Return [x, y] of the center of cell containing provided text 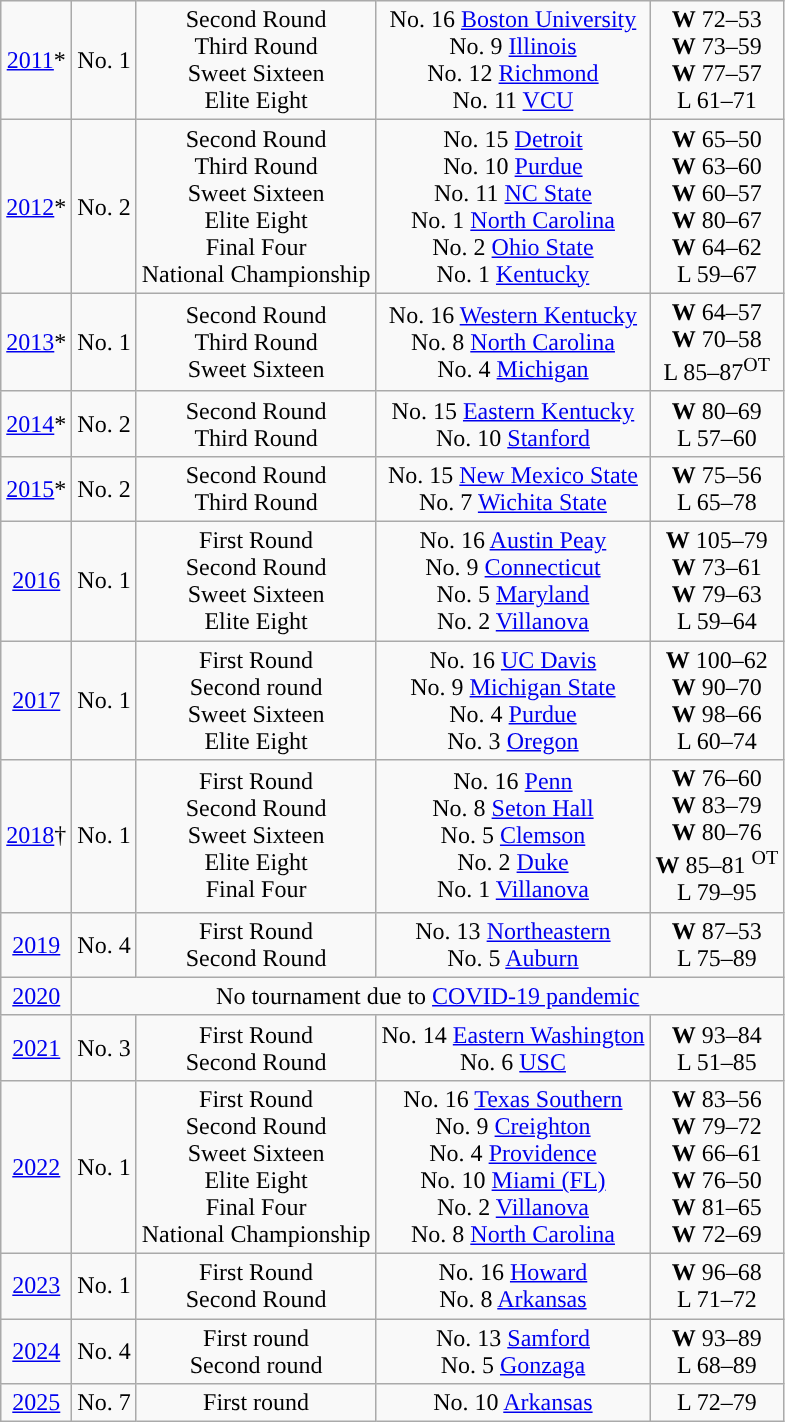
2014* [36, 424]
No. 15 DetroitNo. 10 PurdueNo. 11 NC StateNo. 1 North CarolinaNo. 2 Ohio StateNo. 1 Kentucky [513, 206]
2012* [36, 206]
No. 14 Eastern WashingtonNo. 6 USC [513, 1048]
No. 7 [104, 1403]
No. 16 UC DavisNo. 9 Michigan StateNo. 4 PurdueNo. 3 Oregon [513, 700]
No. 16 Texas Southern No. 9 CreightonNo. 4 ProvidenceNo. 10 Miami (FL)No. 2 VillanovaNo. 8 North Carolina [513, 1166]
2023 [36, 1286]
W 93–84L 51–85 [717, 1048]
No tournament due to COVID-19 pandemic [428, 996]
2016 [36, 582]
W 100–62W 90–70W 98–66L 60–74 [717, 700]
Second RoundThird RoundSweet SixteenElite Eight [256, 60]
Second RoundThird RoundSweet SixteenElite EightFinal FourNational Championship [256, 206]
W 80–69L 57–60 [717, 424]
W 96–68 L 71–72 [717, 1286]
No. 16 Austin PeayNo. 9 ConnecticutNo. 5 MarylandNo. 2 Villanova [513, 582]
First RoundSecond RoundSweet SixteenElite EightFinal FourNational Championship [256, 1166]
2018† [36, 836]
First RoundSecond RoundSweet SixteenElite EightFinal Four [256, 836]
First round [256, 1403]
No. 16 Boston UniversityNo. 9 IllinoisNo. 12 RichmondNo. 11 VCU [513, 60]
No. 10 Arkansas [513, 1403]
W 83–56 W 79–72 W 66–61 W 76–50 W 81–65 W 72–69 [717, 1166]
2020 [36, 996]
2017 [36, 700]
W 93–89 L 68–89 [717, 1352]
No. 13 NortheasternNo. 5 Auburn [513, 944]
W 72–53W 73–59W 77–57L 61–71 [717, 60]
2025 [36, 1403]
No. 15 New Mexico StateNo. 7 Wichita State [513, 488]
2015* [36, 488]
L 72–79 [717, 1403]
W 75–56L 65–78 [717, 488]
2011* [36, 60]
2013* [36, 342]
Second RoundThird RoundSweet Sixteen [256, 342]
2019 [36, 944]
W 65–50W 63–60W 60–57W 80–67W 64–62L 59–67 [717, 206]
No. 3 [104, 1048]
No. 16 Howard No. 8 Arkansas [513, 1286]
W 105–79 W 73–61 W 79–63 L 59–64 [717, 582]
First RoundSecond roundSweet SixteenElite Eight [256, 700]
W 76–60W 83–79W 80–76W 85–81 OTL 79–95 [717, 836]
W 87–53L 75–89 [717, 944]
2021 [36, 1048]
No. 16 Western KentuckyNo. 8 North CarolinaNo. 4 Michigan [513, 342]
W 64–57W 70–58L 85–87OT [717, 342]
First roundSecond round [256, 1352]
No. 13 SamfordNo. 5 Gonzaga [513, 1352]
No. 15 Eastern KentuckyNo. 10 Stanford [513, 424]
No. 16 PennNo. 8 Seton HallNo. 5 ClemsonNo. 2 Duke No. 1 Villanova [513, 836]
First RoundSecond RoundSweet SixteenElite Eight [256, 582]
2022 [36, 1166]
2024 [36, 1352]
